Identify which cell holds the provided text, then report its (X, Y) central coordinate. 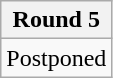
Round 5 (56, 20)
Postponed (56, 58)
